Detect which cell encompasses the target text, then output its [x, y] center coordinate. 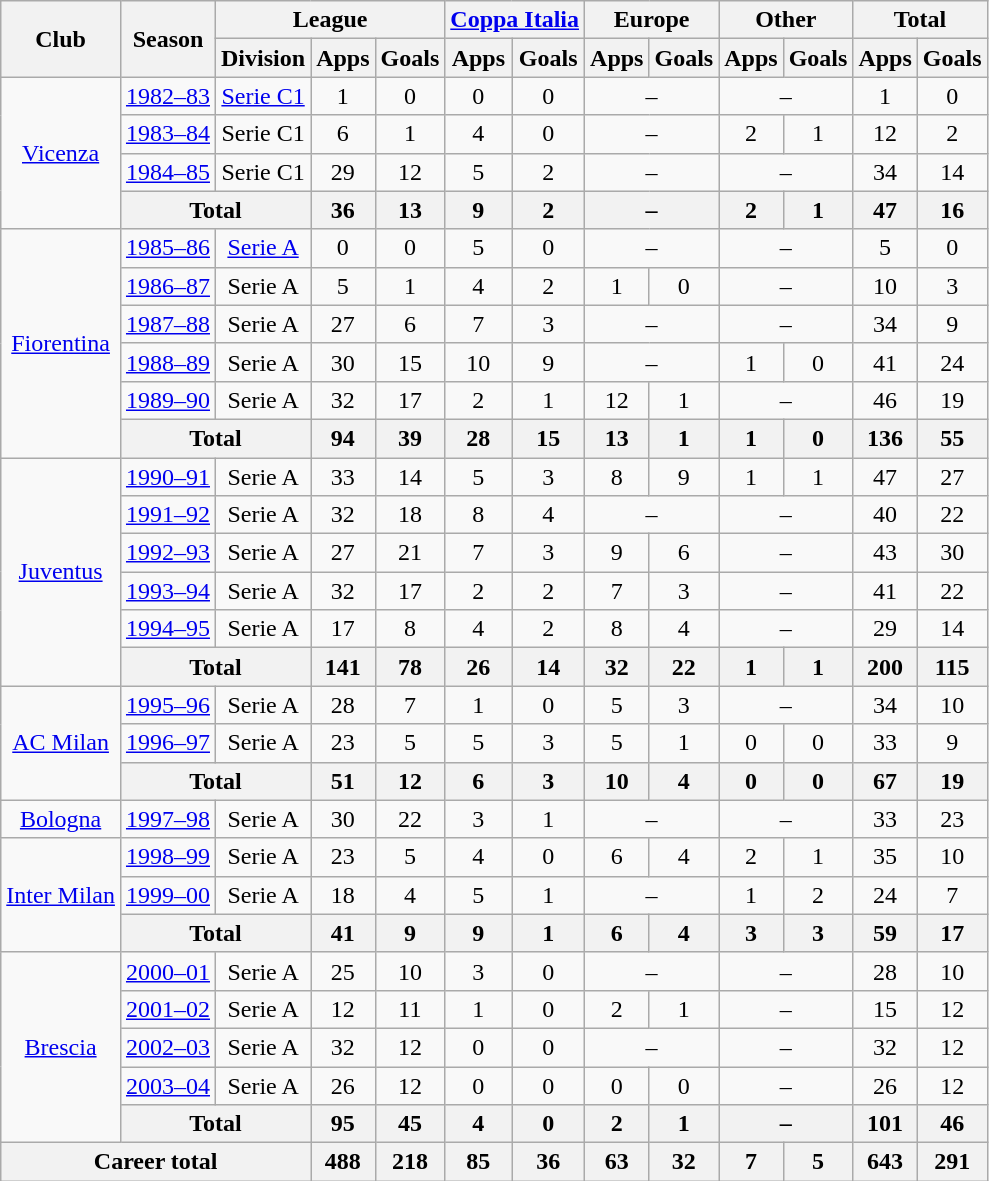
78 [410, 667]
643 [885, 1162]
1983–84 [168, 134]
Europe [652, 20]
Club [61, 39]
21 [410, 553]
1986–87 [168, 286]
40 [885, 515]
488 [343, 1162]
1993–94 [168, 591]
2000–01 [168, 971]
2001–02 [168, 1009]
59 [885, 933]
1996–97 [168, 743]
63 [617, 1162]
2002–03 [168, 1047]
Vicenza [61, 153]
51 [343, 781]
Career total [156, 1162]
11 [410, 1009]
136 [885, 438]
1989–90 [168, 400]
45 [410, 1124]
Inter Milan [61, 895]
35 [885, 857]
200 [885, 667]
Juventus [61, 572]
Other [786, 20]
1997–98 [168, 819]
Division [264, 58]
218 [410, 1162]
1984–85 [168, 172]
1990–91 [168, 477]
1995–96 [168, 705]
1994–95 [168, 629]
Brescia [61, 1047]
Season [168, 39]
Bologna [61, 819]
43 [885, 553]
85 [478, 1162]
AC Milan [61, 743]
Coppa Italia [515, 20]
1992–93 [168, 553]
1985–86 [168, 248]
1987–88 [168, 324]
1998–99 [168, 857]
25 [343, 971]
Fiorentina [61, 343]
1999–00 [168, 895]
1991–92 [168, 515]
95 [343, 1124]
115 [952, 667]
141 [343, 667]
67 [885, 781]
16 [952, 210]
2003–04 [168, 1085]
291 [952, 1162]
1982–83 [168, 96]
94 [343, 438]
1988–89 [168, 362]
101 [885, 1124]
League [330, 20]
55 [952, 438]
39 [410, 438]
